Search for the cell housing the specified text and yield its (X, Y) center coordinate. 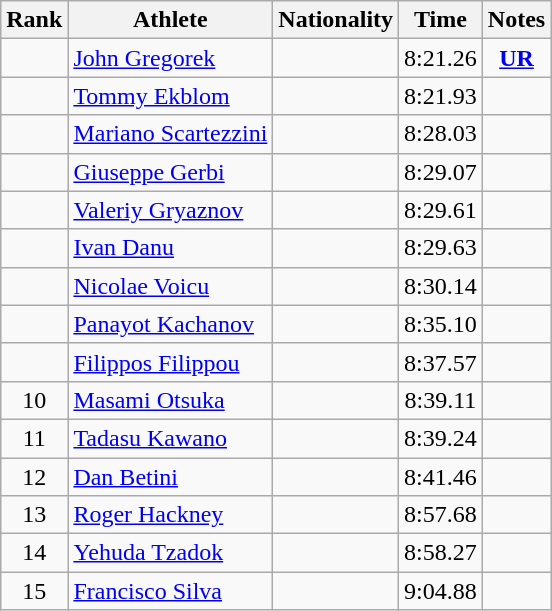
8:21.26 (441, 58)
Athlete (170, 20)
Panayot Kachanov (170, 324)
8:28.03 (441, 134)
8:21.93 (441, 96)
Francisco Silva (170, 591)
8:30.14 (441, 286)
11 (34, 438)
8:39.11 (441, 400)
10 (34, 400)
Tommy Ekblom (170, 96)
14 (34, 553)
8:29.61 (441, 210)
Notes (516, 20)
Nicolae Voicu (170, 286)
15 (34, 591)
8:35.10 (441, 324)
Dan Betini (170, 477)
13 (34, 515)
8:29.63 (441, 248)
12 (34, 477)
Rank (34, 20)
Ivan Danu (170, 248)
8:37.57 (441, 362)
Giuseppe Gerbi (170, 172)
Time (441, 20)
Mariano Scartezzini (170, 134)
Filippos Filippou (170, 362)
Yehuda Tzadok (170, 553)
UR (516, 58)
8:58.27 (441, 553)
8:57.68 (441, 515)
Tadasu Kawano (170, 438)
Valeriy Gryaznov (170, 210)
Masami Otsuka (170, 400)
Roger Hackney (170, 515)
8:41.46 (441, 477)
8:29.07 (441, 172)
John Gregorek (170, 58)
8:39.24 (441, 438)
Nationality (336, 20)
9:04.88 (441, 591)
